Search for the cell housing the specified text and yield its [X, Y] center coordinate. 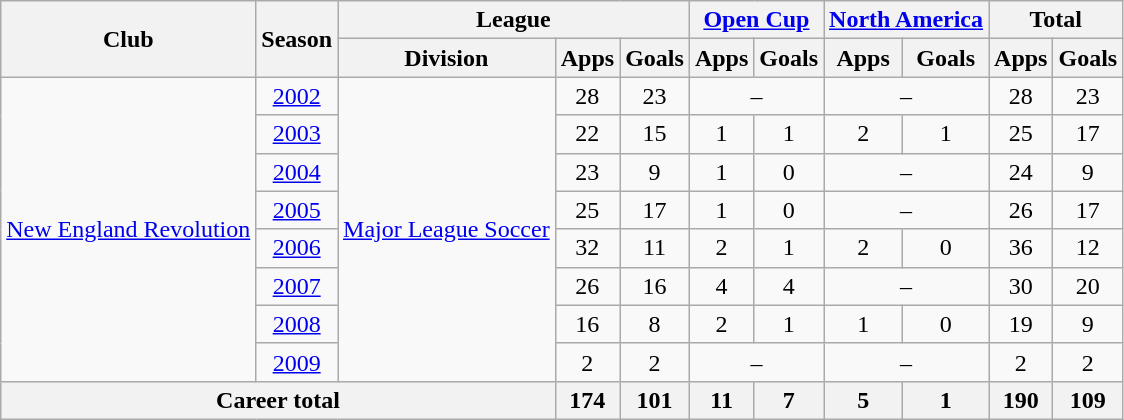
19 [1021, 324]
7 [789, 400]
8 [655, 324]
12 [1088, 248]
Open Cup [756, 20]
2005 [297, 210]
Career total [278, 400]
22 [587, 134]
2003 [297, 134]
2007 [297, 286]
101 [655, 400]
5 [864, 400]
Club [128, 39]
Total [1056, 20]
2008 [297, 324]
2002 [297, 96]
New England Revolution [128, 229]
League [514, 20]
20 [1088, 286]
190 [1021, 400]
Major League Soccer [447, 229]
36 [1021, 248]
174 [587, 400]
30 [1021, 286]
Division [447, 58]
2006 [297, 248]
2004 [297, 172]
North America [906, 20]
15 [655, 134]
24 [1021, 172]
2009 [297, 362]
109 [1088, 400]
Season [297, 39]
32 [587, 248]
